Identify which cell holds the provided text, then report its (x, y) central coordinate. 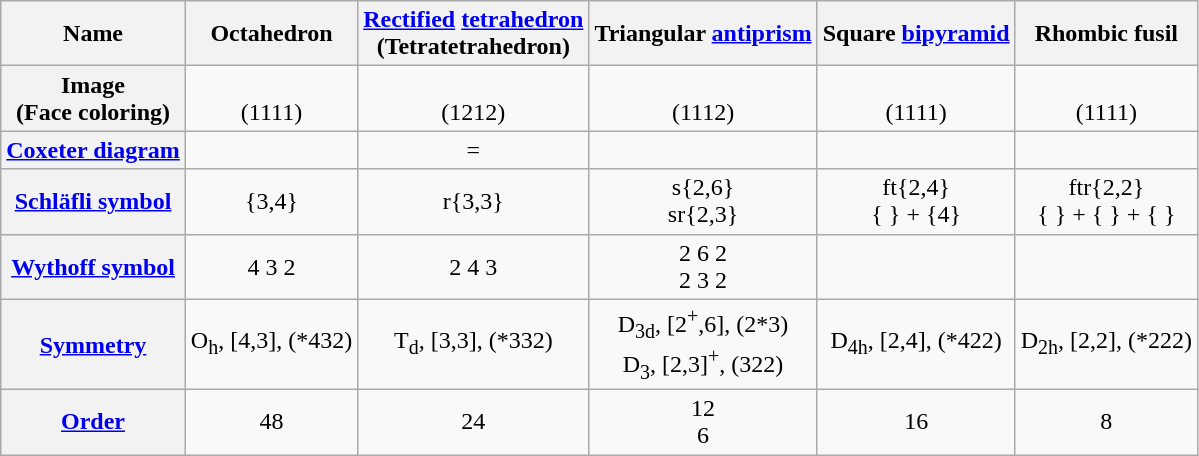
Symmetry (94, 344)
Rhombic fusil (1106, 34)
D2h, [2,2], (*222) (1106, 344)
Coxeter diagram (94, 150)
Oh, [4,3], (*432) (271, 344)
r{3,3} (474, 202)
Octahedron (271, 34)
2 6 2 2 3 2 (703, 266)
Order (94, 422)
48 (271, 422)
Rectified tetrahedron(Tetratetrahedron) (474, 34)
s{2,6}sr{2,3} (703, 202)
Triangular antiprism (703, 34)
Image(Face coloring) (94, 98)
Square bipyramid (916, 34)
Wythoff symbol (94, 266)
4 3 2 (271, 266)
Name (94, 34)
16 (916, 422)
8 (1106, 422)
(1112) (703, 98)
Schläfli symbol (94, 202)
D3d, [2+,6], (2*3)D3, [2,3]+, (322) (703, 344)
{3,4} (271, 202)
ft{2,4}{ } + {4} (916, 202)
ftr{2,2}{ } + { } + { } (1106, 202)
24 (474, 422)
D4h, [2,4], (*422) (916, 344)
Td, [3,3], (*332) (474, 344)
(1212) (474, 98)
2 4 3 (474, 266)
= (474, 150)
126 (703, 422)
